Pinpoint the cell where the given text exists, returning its [X, Y] midpoint coordinate. 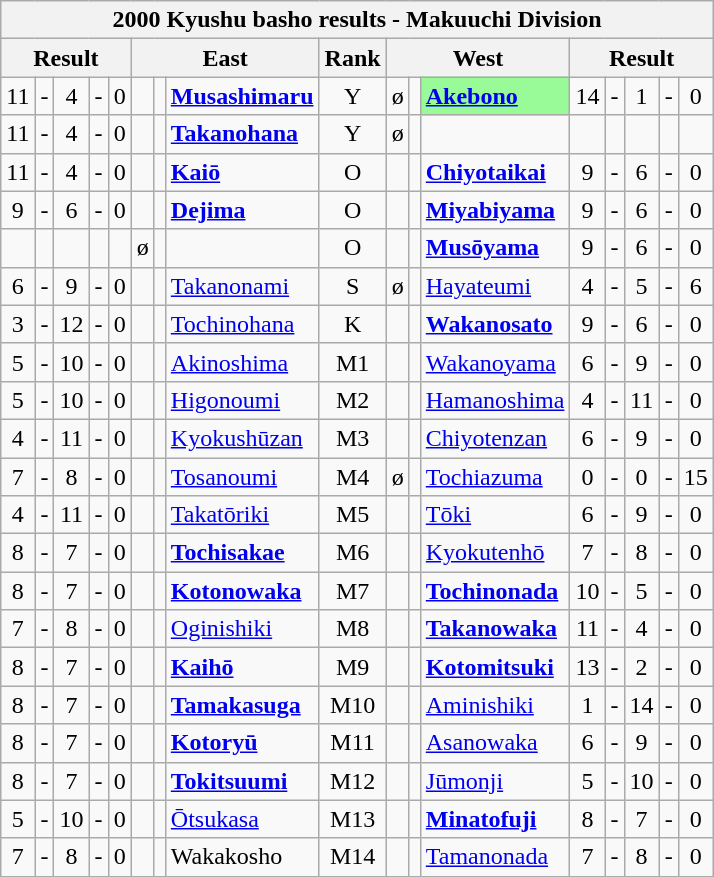
M7 [352, 591]
Wakanosato [495, 324]
M1 [352, 362]
Asanowaka [495, 743]
Kotomitsuki [495, 667]
Musashimaru [242, 96]
Minatofuji [495, 819]
West [478, 58]
Wakanoyama [495, 362]
Miyabiyama [495, 210]
Higonoumi [242, 400]
Takanowaka [495, 629]
Oginishiki [242, 629]
Kotonowaka [242, 591]
M5 [352, 515]
M2 [352, 400]
M3 [352, 438]
Kyokutenhō [495, 553]
Takanohana [242, 134]
East [225, 58]
Aminishiki [495, 705]
Takatōriki [242, 515]
Hayateumi [495, 286]
2000 Kyushu basho results - Makuuchi Division [357, 20]
Akebono [495, 96]
Kaiō [242, 172]
Wakakosho [242, 857]
Tochisakae [242, 553]
M8 [352, 629]
M12 [352, 781]
13 [588, 667]
Tamakasuga [242, 705]
Jūmonji [495, 781]
Kyokushūzan [242, 438]
Musōyama [495, 248]
Chiyotenzan [495, 438]
Takanonami [242, 286]
Rank [352, 58]
Kaihō [242, 667]
Tōki [495, 515]
12 [72, 324]
M14 [352, 857]
M13 [352, 819]
Hamanoshima [495, 400]
Akinoshima [242, 362]
Kotoryū [242, 743]
M6 [352, 553]
M9 [352, 667]
M4 [352, 477]
Tokitsuumi [242, 781]
3 [18, 324]
Tochinohana [242, 324]
Dejima [242, 210]
M10 [352, 705]
Tamanonada [495, 857]
Tosanoumi [242, 477]
S [352, 286]
Chiyotaikai [495, 172]
K [352, 324]
Ōtsukasa [242, 819]
15 [696, 477]
Tochiazuma [495, 477]
Tochinonada [495, 591]
2 [642, 667]
M11 [352, 743]
